Detect which cell encompasses the target text, then output its [x, y] center coordinate. 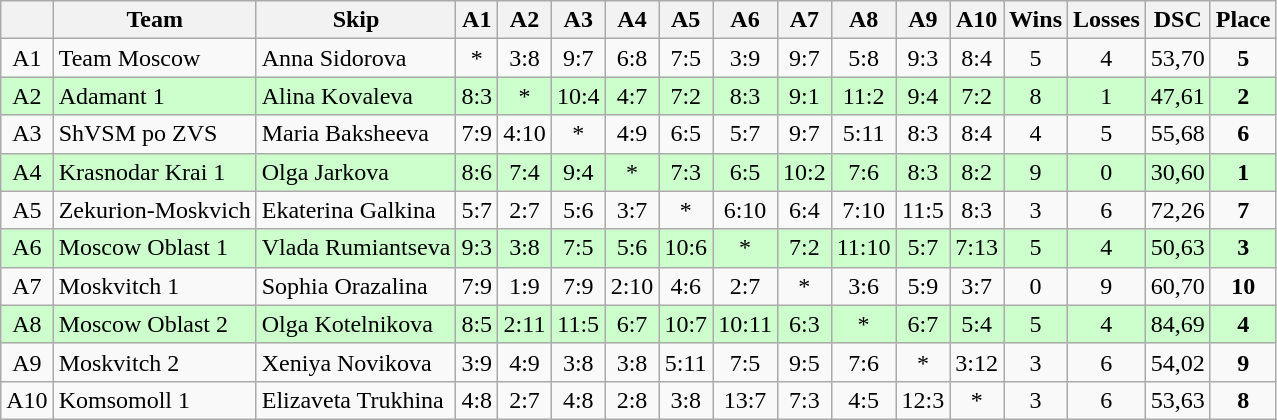
1:9 [525, 286]
50,63 [1178, 248]
Adamant 1 [154, 96]
11:2 [864, 96]
Krasnodar Krai 1 [154, 172]
6:4 [804, 210]
8:5 [477, 324]
53,70 [1178, 58]
Alina Kovaleva [356, 96]
9:5 [804, 362]
Wins [1036, 20]
Skip [356, 20]
30,60 [1178, 172]
Xeniya Novikova [356, 362]
10:4 [578, 96]
Place [1243, 20]
Team [154, 20]
2:11 [525, 324]
Maria Baksheeva [356, 134]
7:4 [525, 172]
Anna Sidorova [356, 58]
2:10 [632, 286]
Team Moscow [154, 58]
72,26 [1178, 210]
Sophia Orazalina [356, 286]
4:5 [864, 400]
Losses [1107, 20]
DSC [1178, 20]
Ekaterina Galkina [356, 210]
10:6 [686, 248]
Moskvitch 1 [154, 286]
4:10 [525, 134]
9:1 [804, 96]
2 [1243, 96]
Olga Jarkova [356, 172]
5:9 [923, 286]
84,69 [1178, 324]
5:8 [864, 58]
4:7 [632, 96]
2:8 [632, 400]
Moscow Oblast 1 [154, 248]
Elizaveta Trukhina [356, 400]
7:13 [977, 248]
3:6 [864, 286]
Moskvitch 2 [154, 362]
5:4 [977, 324]
12:3 [923, 400]
10:11 [746, 324]
53,63 [1178, 400]
Vlada Rumiantseva [356, 248]
10:7 [686, 324]
Moscow Oblast 2 [154, 324]
13:7 [746, 400]
7:10 [864, 210]
Komsomoll 1 [154, 400]
4:6 [686, 286]
6:3 [804, 324]
55,68 [1178, 134]
Olga Kotelnikova [356, 324]
ShVSM po ZVS [154, 134]
47,61 [1178, 96]
6:10 [746, 210]
60,70 [1178, 286]
8:2 [977, 172]
11:10 [864, 248]
10 [1243, 286]
3:12 [977, 362]
Zekurion-Moskvich [154, 210]
10:2 [804, 172]
7 [1243, 210]
6:8 [632, 58]
54,02 [1178, 362]
8:6 [477, 172]
